Return (x, y) of the center of cell containing provided text 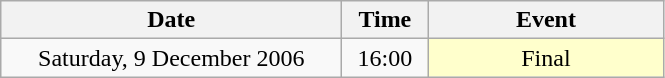
16:00 (385, 58)
Event (546, 20)
Time (385, 20)
Date (172, 20)
Saturday, 9 December 2006 (172, 58)
Final (546, 58)
